Extract the [x, y] coordinate from the center of the cell holding the provided text.  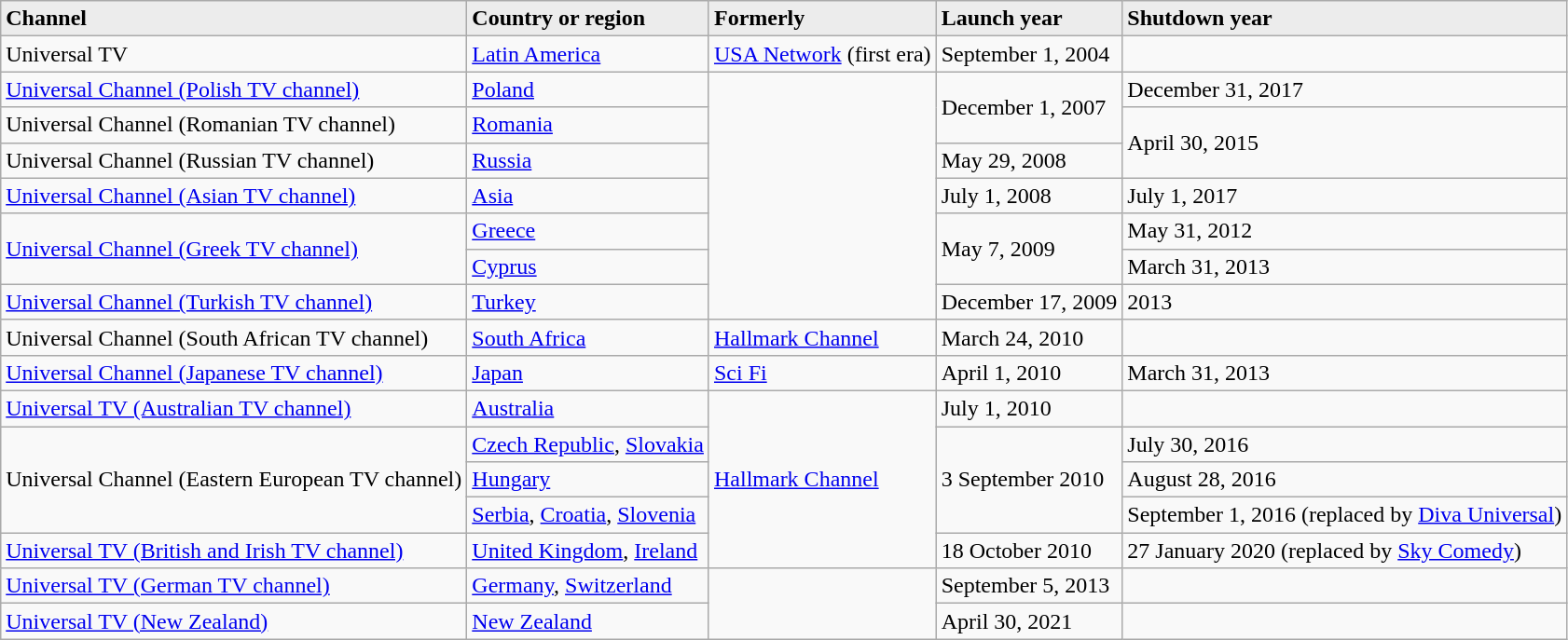
3 September 2010 [1029, 480]
Universal TV (New Zealand) [234, 621]
Channel [234, 19]
Launch year [1029, 19]
Universal Channel (Japanese TV channel) [234, 373]
March 24, 2010 [1029, 337]
Romania [588, 125]
April 30, 2021 [1029, 621]
Asia [588, 196]
July 1, 2017 [1344, 196]
Turkey [588, 302]
Universal TV (Australian TV channel) [234, 408]
Universal TV (German TV channel) [234, 586]
Universal Channel (Romanian TV channel) [234, 125]
September 1, 2004 [1029, 54]
Universal Channel (Asian TV channel) [234, 196]
Poland [588, 89]
2013 [1344, 302]
Sci Fi [822, 373]
Universal TV [234, 54]
April 30, 2015 [1344, 143]
July 1, 2010 [1029, 408]
Germany, Switzerland [588, 586]
United Kingdom, Ireland [588, 551]
Universal Channel (Greek TV channel) [234, 249]
Universal Channel (Eastern European TV channel) [234, 480]
July 1, 2008 [1029, 196]
May 31, 2012 [1344, 231]
Formerly [822, 19]
May 7, 2009 [1029, 249]
August 28, 2016 [1344, 480]
December 31, 2017 [1344, 89]
USA Network (first era) [822, 54]
September 1, 2016 (replaced by Diva Universal) [1344, 515]
Universal TV (British and Irish TV channel) [234, 551]
July 30, 2016 [1344, 444]
Hungary [588, 480]
South Africa [588, 337]
New Zealand [588, 621]
Universal Channel (Turkish TV channel) [234, 302]
April 1, 2010 [1029, 373]
Australia [588, 408]
September 5, 2013 [1029, 586]
Russia [588, 160]
Latin America [588, 54]
18 October 2010 [1029, 551]
Japan [588, 373]
27 January 2020 (replaced by Sky Comedy) [1344, 551]
Universal Channel (South African TV channel) [234, 337]
December 17, 2009 [1029, 302]
Country or region [588, 19]
Cyprus [588, 266]
Serbia, Croatia, Slovenia [588, 515]
Universal Channel (Russian TV channel) [234, 160]
Greece [588, 231]
Czech Republic, Slovakia [588, 444]
Shutdown year [1344, 19]
December 1, 2007 [1029, 107]
May 29, 2008 [1029, 160]
Universal Channel (Polish TV channel) [234, 89]
